Return [x, y] of the center of cell containing provided text 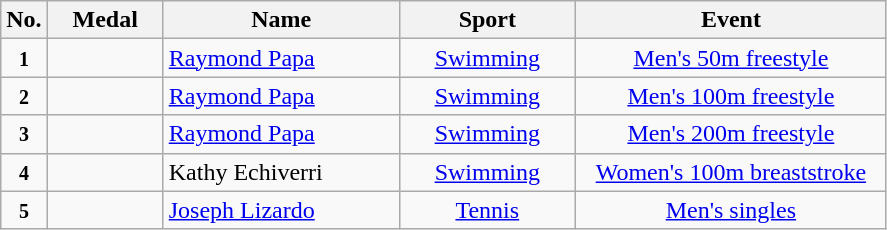
Women's 100m breaststroke [730, 172]
Kathy Echiverri [281, 172]
4 [24, 172]
Men's 100m freestyle [730, 96]
Event [730, 20]
2 [24, 96]
Joseph Lizardo [281, 210]
Name [281, 20]
Men's singles [730, 210]
1 [24, 58]
Tennis [487, 210]
Sport [487, 20]
Men's 200m freestyle [730, 134]
Men's 50m freestyle [730, 58]
3 [24, 134]
5 [24, 210]
No. [24, 20]
Medal [105, 20]
